Return [X, Y] of the center of cell containing provided text 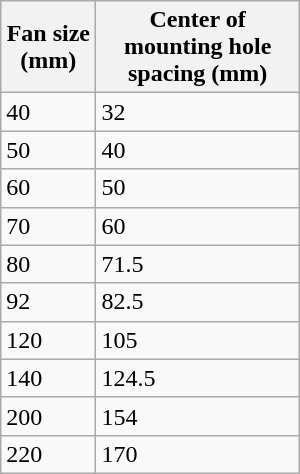
92 [48, 302]
Center of mounting hole spacing (mm) [198, 47]
200 [48, 416]
80 [48, 264]
Fan size (mm) [48, 47]
82.5 [198, 302]
120 [48, 340]
170 [198, 454]
70 [48, 226]
140 [48, 378]
105 [198, 340]
71.5 [198, 264]
154 [198, 416]
32 [198, 112]
220 [48, 454]
124.5 [198, 378]
